Detect which cell encompasses the target text, then output its [X, Y] center coordinate. 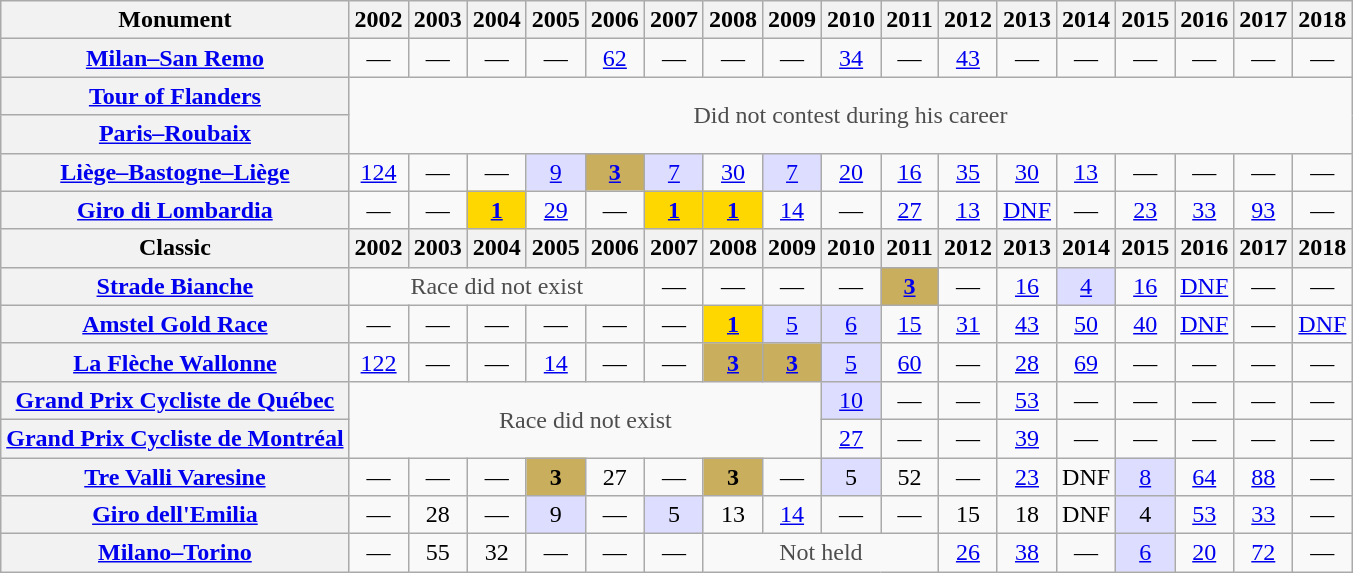
124 [378, 172]
18 [1026, 515]
40 [1146, 324]
50 [1086, 324]
Strade Bianche [175, 286]
26 [968, 553]
31 [968, 324]
32 [496, 553]
35 [968, 172]
69 [1086, 362]
34 [852, 58]
88 [1264, 477]
55 [438, 553]
Classic [175, 248]
Milano–Torino [175, 553]
Liège–Bastogne–Liège [175, 172]
Giro di Lombardia [175, 210]
122 [378, 362]
Monument [175, 20]
Tour of Flanders [175, 96]
93 [1264, 210]
Tre Valli Varesine [175, 477]
Milan–San Remo [175, 58]
Giro dell'Emilia [175, 515]
Amstel Gold Race [175, 324]
38 [1026, 553]
Grand Prix Cycliste de Québec [175, 400]
60 [910, 362]
8 [1146, 477]
10 [852, 400]
Not held [820, 553]
62 [614, 58]
64 [1204, 477]
72 [1264, 553]
Did not contest during his career [850, 115]
Paris–Roubaix [175, 134]
52 [910, 477]
39 [1026, 438]
La Flèche Wallonne [175, 362]
29 [556, 210]
Grand Prix Cycliste de Montréal [175, 438]
